Capture the cell that displays the provided text and extract its [X, Y] central coordinate. 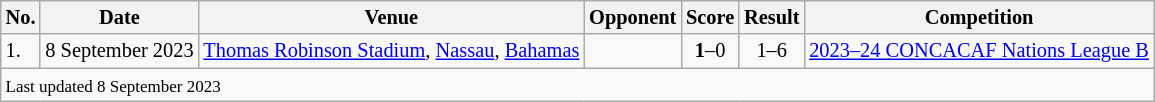
1–0 [710, 51]
Competition [979, 17]
1. [21, 51]
Opponent [632, 17]
1–6 [772, 51]
Date [119, 17]
8 September 2023 [119, 51]
Score [710, 17]
Venue [391, 17]
Thomas Robinson Stadium, Nassau, Bahamas [391, 51]
No. [21, 17]
Result [772, 17]
Last updated 8 September 2023 [578, 85]
2023–24 CONCACAF Nations League B [979, 51]
